Find where the given text appears and provide that cell's center as (X, Y) coordinate. 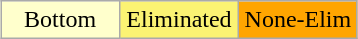
Bottom (60, 20)
Eliminated (180, 20)
None-Elim (298, 20)
